For the text-containing cell, return its midpoint in [X, Y] coordinate format. 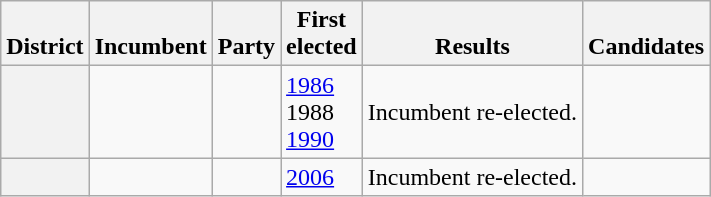
1986 1988 1990 [322, 112]
Incumbent [150, 34]
2006 [322, 177]
Firstelected [322, 34]
District [45, 34]
Party [246, 34]
Candidates [646, 34]
Results [472, 34]
